Return (X, Y) of the center of cell containing provided text 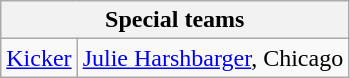
Special teams (175, 20)
Julie Harshbarger, Chicago (213, 58)
Kicker (39, 58)
